Determine the [X, Y] coordinate at the center of the cell enclosing the given text.  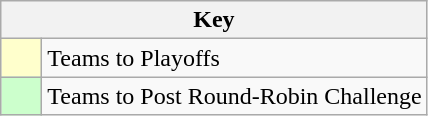
Teams to Post Round-Robin Challenge [234, 96]
Key [214, 20]
Teams to Playoffs [234, 58]
